Scan for the cell matching the given text and deliver its (X, Y) coordinate at center. 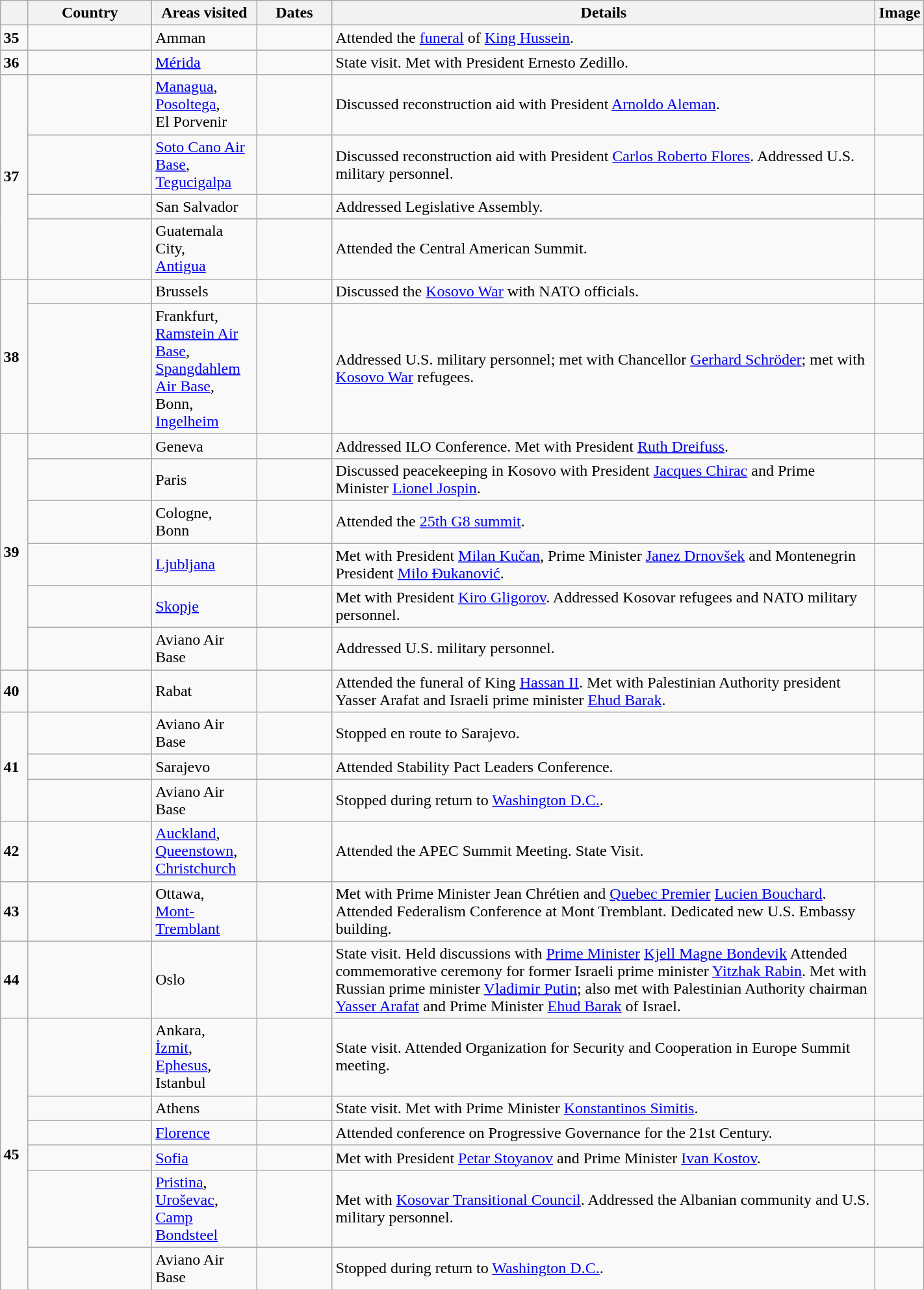
Image (899, 13)
Country (90, 13)
Met with President Kiro Gligorov. Addressed Kosovar refugees and NATO military personnel. (604, 607)
Ljubljana (204, 564)
Skopje (204, 607)
Addressed Legislative Assembly. (604, 207)
Met with President Milan Kučan, Prime Minister Janez Drnovšek and Montenegrin President Milo Đukanović. (604, 564)
Attended the funeral of King Hassan II. Met with Palestinian Authority president Yasser Arafat and Israeli prime minister Ehud Barak. (604, 691)
Ankara,İzmit,Ephesus,Istanbul (204, 1057)
41 (14, 767)
Amman (204, 38)
40 (14, 691)
Guatemala City,Antigua (204, 249)
39 (14, 551)
36 (14, 62)
Discussed reconstruction aid with President Arnoldo Aleman. (604, 105)
Attended the 25th G8 summit. (604, 521)
44 (14, 980)
Pristina,Uroševac,Camp Bondsteel (204, 1209)
Mérida (204, 62)
Rabat (204, 691)
Brussels (204, 291)
Frankfurt,Ramstein Air Base,Spangdahlem Air Base,Bonn,Ingelheim (204, 368)
Addressed U.S. military personnel. (604, 649)
Ottawa,Mont-Tremblant (204, 911)
State visit. Met with President Ernesto Zedillo. (604, 62)
Athens (204, 1108)
Discussed the Kosovo War with NATO officials. (604, 291)
37 (14, 177)
Dates (294, 13)
Geneva (204, 446)
42 (14, 851)
Addressed ILO Conference. Met with President Ruth Dreifuss. (604, 446)
Soto Cano Air Base, Tegucigalpa (204, 164)
Managua,Posoltega,El Porvenir (204, 105)
Discussed peacekeeping in Kosovo with President Jacques Chirac and Prime Minister Lionel Jospin. (604, 480)
Areas visited (204, 13)
Cologne,Bonn (204, 521)
Met with Kosovar Transitional Council. Addressed the Albanian community and U.S. military personnel. (604, 1209)
45 (14, 1154)
State visit. Attended Organization for Security and Cooperation in Europe Summit meeting. (604, 1057)
San Salvador (204, 207)
Attended conference on Progressive Governance for the 21st Century. (604, 1133)
Addressed U.S. military personnel; met with Chancellor Gerhard Schröder; met with Kosovo War refugees. (604, 368)
Details (604, 13)
Sofia (204, 1157)
35 (14, 38)
State visit. Met with Prime Minister Konstantinos Simitis. (604, 1108)
Oslo (204, 980)
Attended the funeral of King Hussein. (604, 38)
38 (14, 356)
Met with President Petar Stoyanov and Prime Minister Ivan Kostov. (604, 1157)
Sarajevo (204, 767)
Auckland,Queenstown,Christchurch (204, 851)
Discussed reconstruction aid with President Carlos Roberto Flores. Addressed U.S. military personnel. (604, 164)
Attended the Central American Summit. (604, 249)
43 (14, 911)
Stopped en route to Sarajevo. (604, 733)
Attended the APEC Summit Meeting. State Visit. (604, 851)
Paris (204, 480)
Attended Stability Pact Leaders Conference. (604, 767)
Florence (204, 1133)
